Output the (X, Y) coordinate of the center of the cell containing the given text.  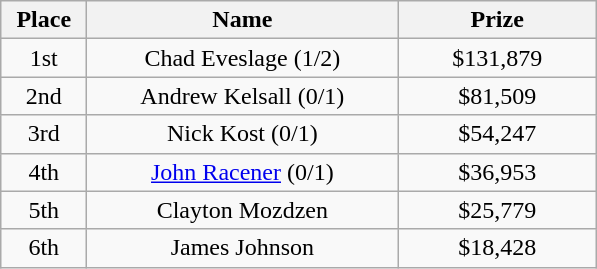
Clayton Mozdzen (242, 210)
2nd (44, 96)
James Johnson (242, 248)
$81,509 (498, 96)
Name (242, 20)
3rd (44, 134)
4th (44, 172)
$54,247 (498, 134)
$25,779 (498, 210)
Prize (498, 20)
$18,428 (498, 248)
$36,953 (498, 172)
5th (44, 210)
6th (44, 248)
Nick Kost (0/1) (242, 134)
Chad Eveslage (1/2) (242, 58)
Andrew Kelsall (0/1) (242, 96)
Place (44, 20)
John Racener (0/1) (242, 172)
1st (44, 58)
$131,879 (498, 58)
